Extract the (x, y) coordinate from the center of the cell holding the provided text.  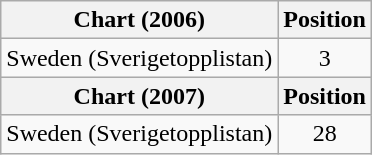
Chart (2007) (140, 96)
Chart (2006) (140, 20)
28 (325, 134)
3 (325, 58)
